For the text-containing cell, return its midpoint in [x, y] coordinate format. 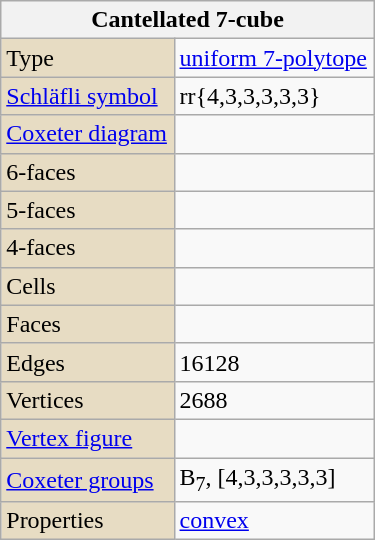
4-faces [88, 248]
Coxeter groups [88, 480]
Schläfli symbol [88, 96]
B7, [4,3,3,3,3,3] [274, 480]
Coxeter diagram [88, 134]
Vertex figure [88, 438]
Faces [88, 324]
Edges [88, 362]
Cantellated 7-cube [188, 20]
Cells [88, 286]
Properties [88, 521]
Vertices [88, 400]
6-faces [88, 172]
convex [274, 521]
Type [88, 58]
rr{4,3,3,3,3,3} [274, 96]
uniform 7-polytope [274, 58]
5-faces [88, 210]
16128 [274, 362]
2688 [274, 400]
